For the text-containing cell, return its midpoint in (x, y) coordinate format. 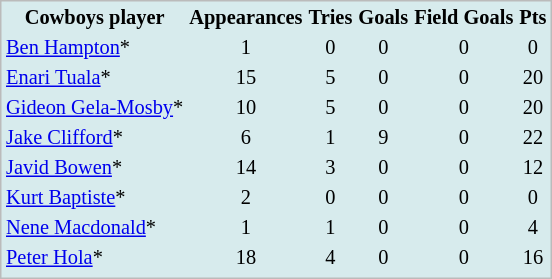
2 (246, 198)
16 (533, 258)
Tries (330, 18)
Peter Hola* (94, 258)
Jake Clifford* (94, 138)
Kurt Baptiste* (94, 198)
Appearances (246, 18)
Cowboys player (94, 18)
9 (384, 138)
22 (533, 138)
6 (246, 138)
12 (533, 168)
3 (330, 168)
10 (246, 108)
Enari Tuala* (94, 78)
Gideon Gela-Mosby* (94, 108)
14 (246, 168)
Nene Macdonald* (94, 228)
15 (246, 78)
Pts (533, 18)
Javid Bowen* (94, 168)
Ben Hampton* (94, 48)
Goals (384, 18)
18 (246, 258)
Field Goals (464, 18)
